Detect which cell encompasses the target text, then output its [X, Y] center coordinate. 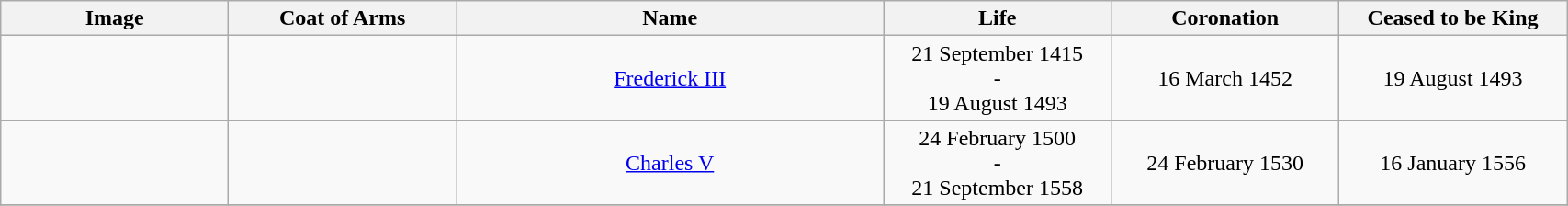
Frederick III [671, 78]
Life [998, 18]
24 February 1500-21 September 1558 [998, 163]
24 February 1530 [1225, 163]
16 January 1556 [1453, 163]
Image [115, 18]
Coat of Arms [343, 18]
Name [671, 18]
Charles V [671, 163]
16 March 1452 [1225, 78]
Coronation [1225, 18]
21 September 1415-19 August 1493 [998, 78]
Ceased to be King [1453, 18]
19 August 1493 [1453, 78]
